Provide the (x, y) coordinate of the cell's center where the given text is located.  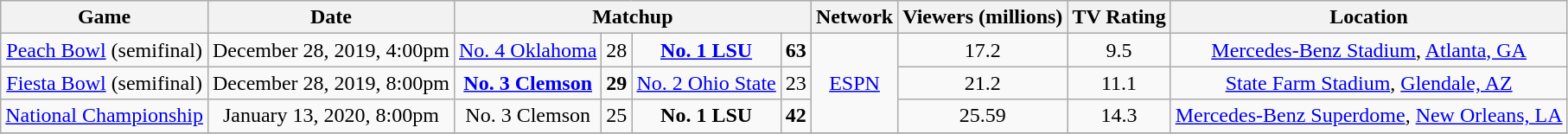
17.2 (983, 50)
ESPN (854, 83)
Matchup (633, 17)
14.3 (1119, 116)
Network (854, 17)
Peach Bowl (semifinal) (105, 50)
63 (795, 50)
28 (617, 50)
9.5 (1119, 50)
25.59 (983, 116)
National Championship (105, 116)
Mercedes-Benz Superdome, New Orleans, LA (1369, 116)
Mercedes-Benz Stadium, Atlanta, GA (1369, 50)
25 (617, 116)
Game (105, 17)
No. 2 Ohio State (706, 83)
State Farm Stadium, Glendale, AZ (1369, 83)
January 13, 2020, 8:00pm (330, 116)
23 (795, 83)
Date (330, 17)
11.1 (1119, 83)
December 28, 2019, 4:00pm (330, 50)
Fiesta Bowl (semifinal) (105, 83)
No. 4 Oklahoma (527, 50)
TV Rating (1119, 17)
29 (617, 83)
42 (795, 116)
December 28, 2019, 8:00pm (330, 83)
Location (1369, 17)
21.2 (983, 83)
Viewers (millions) (983, 17)
